Output the (x, y) coordinate of the center of the cell containing the given text.  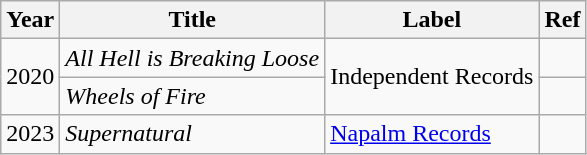
All Hell is Breaking Loose (192, 58)
2020 (30, 77)
Label (432, 20)
Supernatural (192, 134)
Year (30, 20)
Ref (562, 20)
Napalm Records (432, 134)
Wheels of Fire (192, 96)
Independent Records (432, 77)
Title (192, 20)
2023 (30, 134)
